Capture the cell that displays the provided text and extract its (x, y) central coordinate. 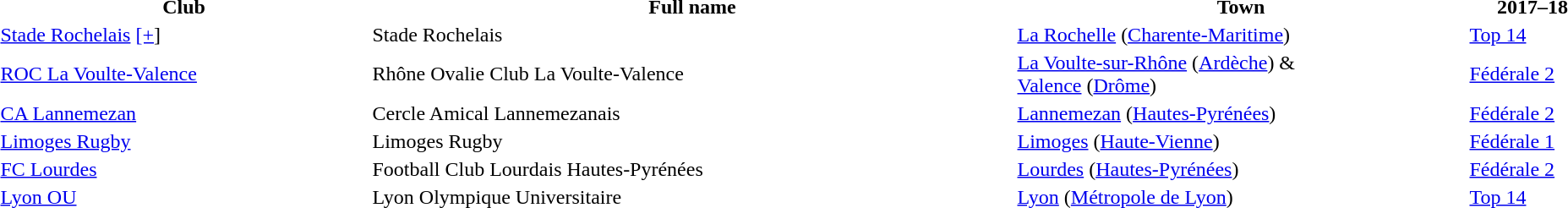
Cercle Amical Lannemezanais (692, 113)
Lourdes (Hautes-Pyrénées) (1241, 169)
Stade Rochelais (692, 35)
Lannemezan (Hautes-Pyrénées) (1241, 113)
Rhône Ovalie Club La Voulte-Valence (692, 74)
Limoges Rugby (692, 141)
Football Club Lourdais Hautes-Pyrénées (692, 169)
La Voulte-sur-Rhône (Ardèche) &Valence (Drôme) (1241, 74)
Limoges (Haute-Vienne) (1241, 141)
La Rochelle (Charente-Maritime) (1241, 35)
